Provide the (X, Y) coordinate of the cell's center where the given text is located.  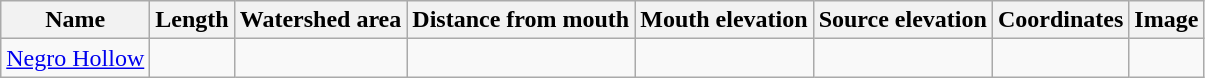
Watershed area (320, 20)
Coordinates (1060, 20)
Image (1166, 20)
Name (76, 20)
Length (192, 20)
Source elevation (902, 20)
Negro Hollow (76, 58)
Mouth elevation (724, 20)
Distance from mouth (521, 20)
